Search for the cell housing the specified text and yield its (X, Y) center coordinate. 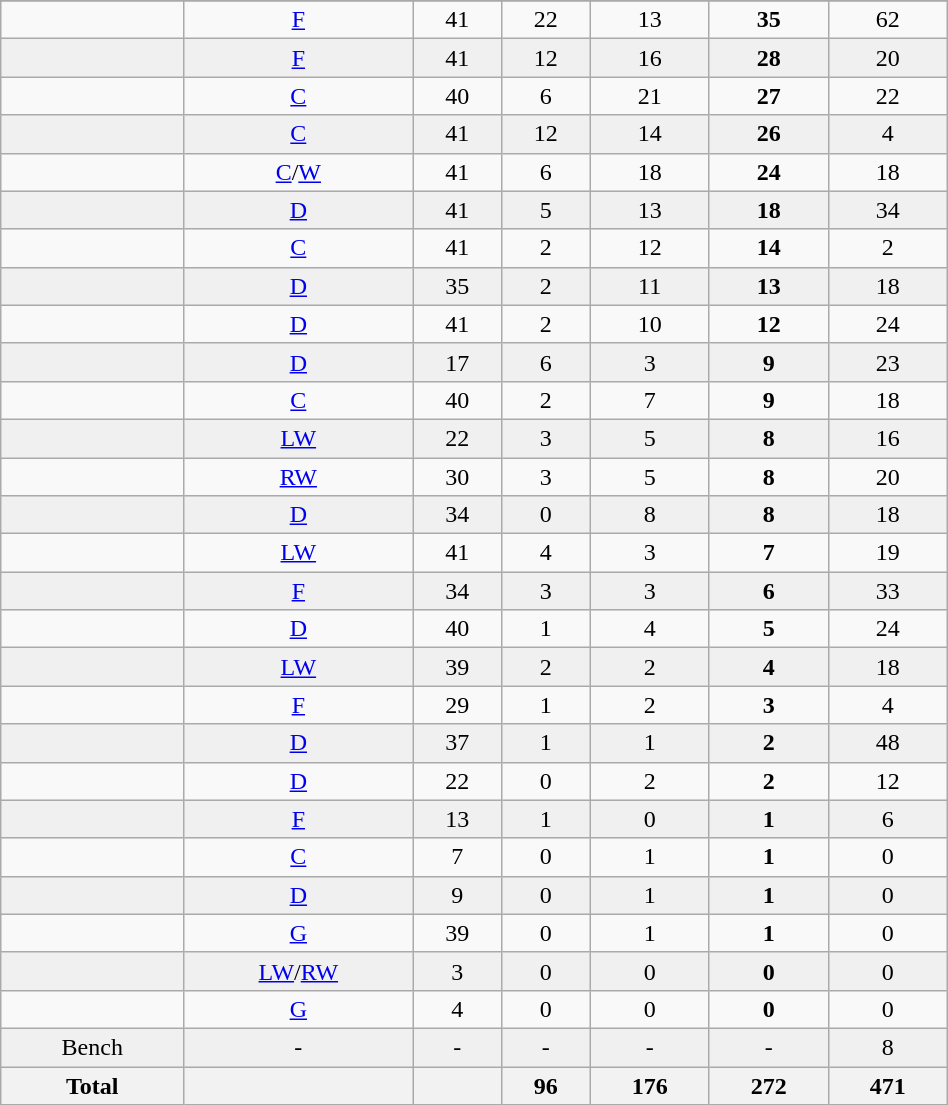
28 (768, 58)
33 (888, 591)
48 (888, 743)
21 (650, 96)
RW (298, 477)
Total (92, 1085)
19 (888, 553)
C/W (298, 172)
11 (650, 286)
272 (768, 1085)
17 (458, 362)
96 (546, 1085)
23 (888, 362)
37 (458, 743)
27 (768, 96)
26 (768, 134)
176 (650, 1085)
LW/RW (298, 971)
62 (888, 20)
Bench (92, 1047)
10 (650, 324)
30 (458, 477)
471 (888, 1085)
29 (458, 705)
